Pinpoint the cell where the given text exists, returning its [x, y] midpoint coordinate. 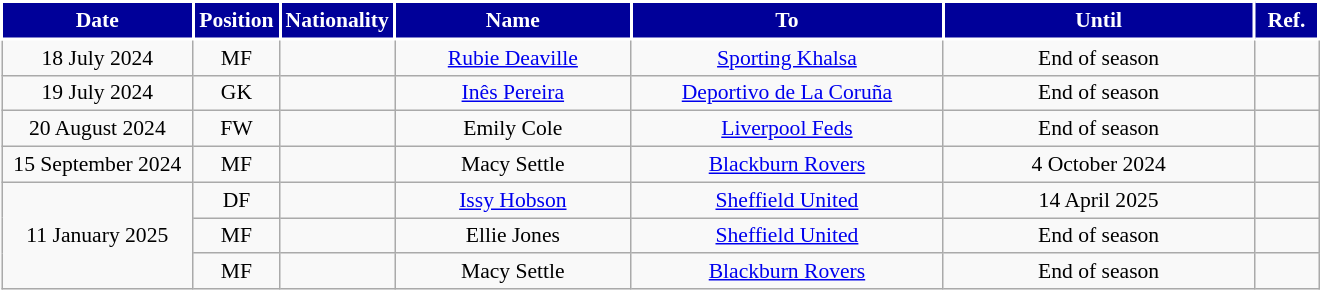
19 July 2024 [98, 93]
4 October 2024 [1099, 165]
Liverpool Feds [787, 129]
Nationality [338, 20]
FW [236, 129]
Date [98, 20]
Position [236, 20]
Emily Cole [514, 129]
Deportivo de La Coruña [787, 93]
18 July 2024 [98, 57]
Rubie Deaville [514, 57]
Ref. [1286, 20]
11 January 2025 [98, 236]
DF [236, 200]
15 September 2024 [98, 165]
Sporting Khalsa [787, 57]
Until [1099, 20]
Ellie Jones [514, 236]
14 April 2025 [1099, 200]
Inês Pereira [514, 93]
20 August 2024 [98, 129]
Name [514, 20]
GK [236, 93]
Issy Hobson [514, 200]
To [787, 20]
